Capture the cell that displays the provided text and extract its [X, Y] central coordinate. 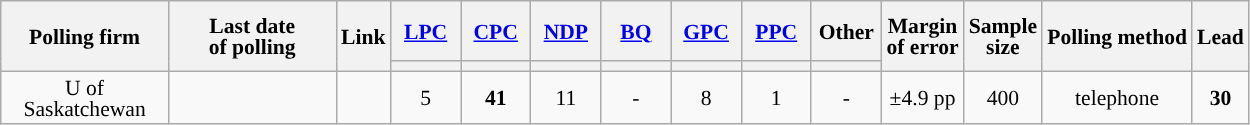
Lead [1220, 36]
Samplesize [1003, 36]
Other [846, 31]
Polling method [1117, 36]
30 [1220, 97]
telephone [1117, 97]
8 [706, 97]
CPC [496, 31]
PPC [776, 31]
1 [776, 97]
±4.9 pp [922, 97]
41 [496, 97]
Polling firm [85, 36]
NDP [566, 31]
Last dateof polling [252, 36]
Link [364, 36]
5 [426, 97]
400 [1003, 97]
U of Saskatchewan [85, 97]
Marginof error [922, 36]
GPC [706, 31]
BQ [636, 31]
11 [566, 97]
LPC [426, 31]
